Output the (X, Y) coordinate of the center of the cell containing the given text.  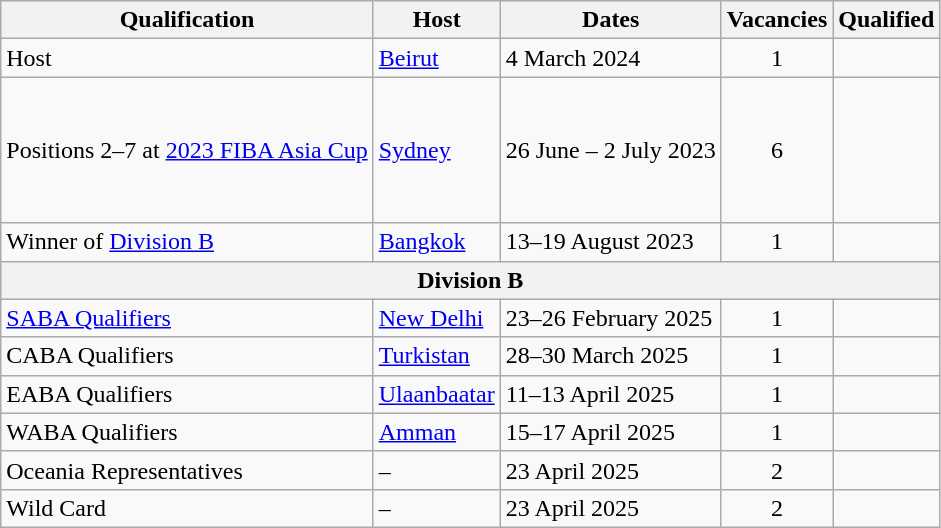
Ulaanbaatar (436, 394)
Qualified (886, 20)
Division B (470, 280)
Amman (436, 432)
Oceania Representatives (187, 470)
Wild Card (187, 508)
15–17 April 2025 (610, 432)
4 March 2024 (610, 58)
Winner of Division B (187, 242)
Qualification (187, 20)
23–26 February 2025 (610, 318)
CABA Qualifiers (187, 356)
Turkistan (436, 356)
SABA Qualifiers (187, 318)
26 June – 2 July 2023 (610, 150)
Sydney (436, 150)
13–19 August 2023 (610, 242)
Dates (610, 20)
11–13 April 2025 (610, 394)
WABA Qualifiers (187, 432)
EABA Qualifiers (187, 394)
6 (777, 150)
28–30 March 2025 (610, 356)
Vacancies (777, 20)
Positions 2–7 at 2023 FIBA Asia Cup (187, 150)
New Delhi (436, 318)
Beirut (436, 58)
Bangkok (436, 242)
